Scan for the cell matching the given text and deliver its (x, y) coordinate at center. 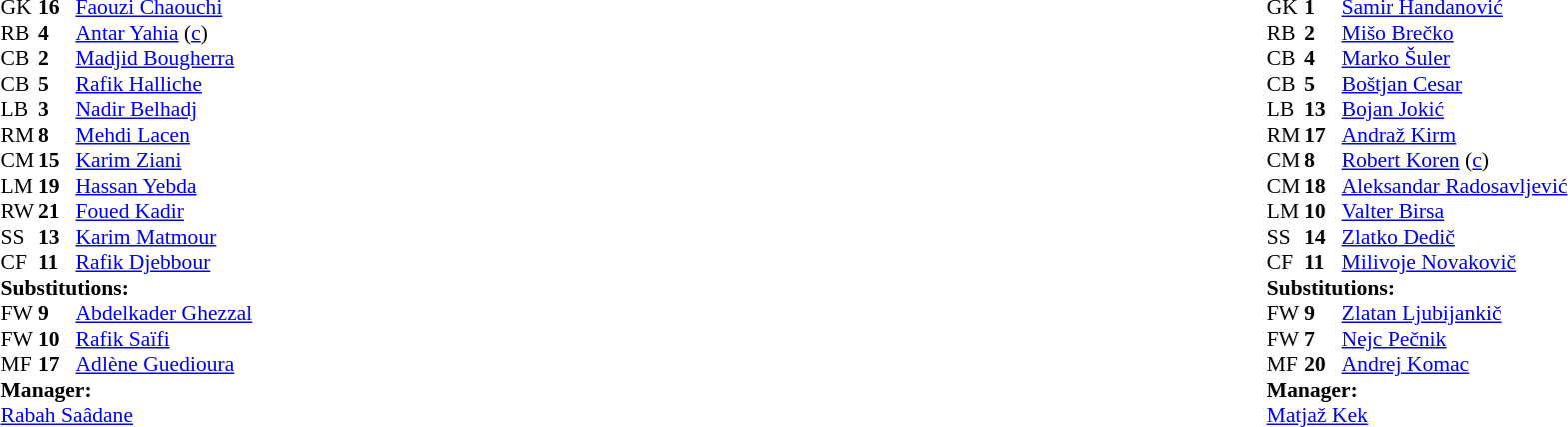
Marko Šuler (1455, 59)
Zlatko Dedič (1455, 237)
Boštjan Cesar (1455, 84)
18 (1323, 186)
Robert Koren (c) (1455, 161)
Madjid Bougherra (164, 59)
19 (57, 186)
Karim Matmour (164, 237)
Rafik Halliche (164, 84)
20 (1323, 365)
3 (57, 109)
Valter Birsa (1455, 211)
Foued Kadir (164, 211)
Antar Yahia (c) (164, 33)
21 (57, 211)
14 (1323, 237)
Zlatan Ljubijankič (1455, 313)
Karim Ziani (164, 161)
15 (57, 161)
Andraž Kirm (1455, 135)
Adlène Guedioura (164, 365)
RW (19, 211)
Bojan Jokić (1455, 109)
Nadir Belhadj (164, 109)
Hassan Yebda (164, 186)
Nejc Pečnik (1455, 339)
Andrej Komac (1455, 365)
Mehdi Lacen (164, 135)
Abdelkader Ghezzal (164, 313)
Mišo Brečko (1455, 33)
Aleksandar Radosavljević (1455, 186)
Rafik Djebbour (164, 263)
Rafik Saïfi (164, 339)
Milivoje Novakovič (1455, 263)
7 (1323, 339)
